Pinpoint the cell where the given text exists, returning its (x, y) midpoint coordinate. 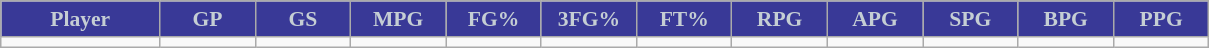
GS (302, 19)
APG (874, 19)
PPG (1161, 19)
FT% (684, 19)
GP (208, 19)
FG% (494, 19)
MPG (398, 19)
SPG (970, 19)
BPG (1066, 19)
Player (80, 19)
3FG% (588, 19)
RPG (780, 19)
